Capture the cell that displays the provided text and extract its (x, y) central coordinate. 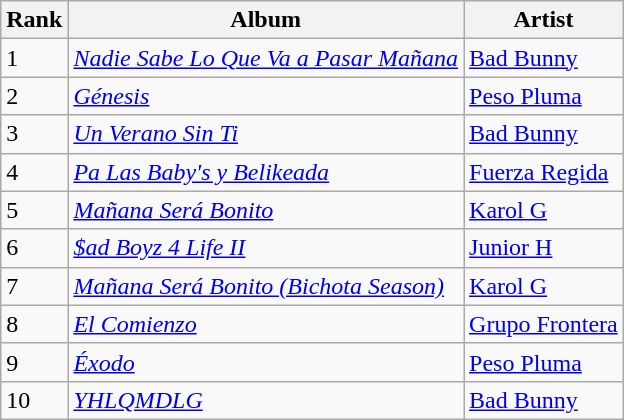
7 (34, 286)
$ad Boyz 4 Life II (266, 248)
Un Verano Sin Ti (266, 134)
5 (34, 210)
10 (34, 400)
Mañana Será Bonito (266, 210)
Éxodo (266, 362)
Album (266, 20)
Grupo Frontera (544, 324)
YHLQMDLG (266, 400)
1 (34, 58)
9 (34, 362)
Artist (544, 20)
El Comienzo (266, 324)
6 (34, 248)
Génesis (266, 96)
Junior H (544, 248)
4 (34, 172)
3 (34, 134)
Nadie Sabe Lo Que Va a Pasar Mañana (266, 58)
Mañana Será Bonito (Bichota Season) (266, 286)
Pa Las Baby's y Belikeada (266, 172)
Rank (34, 20)
Fuerza Regida (544, 172)
8 (34, 324)
2 (34, 96)
